Output the [X, Y] coordinate of the center of the cell containing the given text.  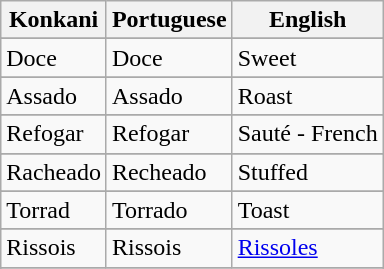
Racheado [54, 172]
Konkani [54, 20]
Rissoles [308, 248]
English [308, 20]
Recheado [169, 172]
Sweet [308, 58]
Portuguese [169, 20]
Stuffed [308, 172]
Torrad [54, 210]
Roast [308, 96]
Sauté - French [308, 134]
Torrado [169, 210]
Toast [308, 210]
